Return the [x, y] coordinate for the center point of the cell that contains the specified text.  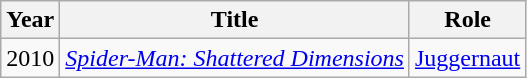
Spider-Man: Shattered Dimensions [235, 58]
2010 [30, 58]
Title [235, 20]
Year [30, 20]
Role [467, 20]
Juggernaut [467, 58]
